Return (x, y) of the center of cell containing provided text 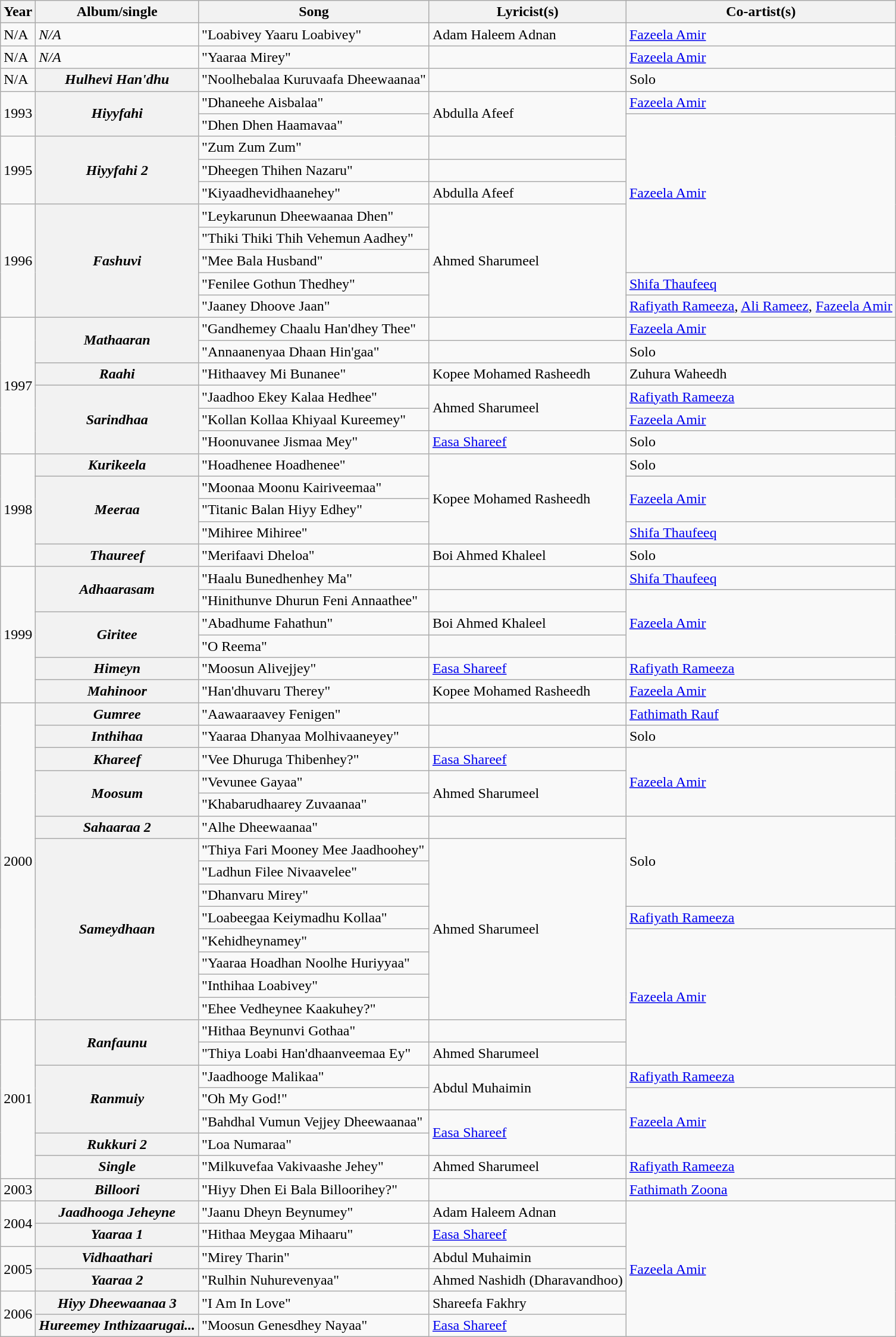
Mahinoor (117, 691)
"Abadhume Fahathun" (314, 623)
"Ladhun Filee Nivaavelee" (314, 872)
"Yaaraa Hoadhan Noolhe Huriyyaa" (314, 963)
"Moosun Genesdhey Nayaa" (314, 1325)
Sameydhaan (117, 929)
Song (314, 12)
"Kiyaadhevidhaanehey" (314, 193)
"Kehidheynamey" (314, 940)
"Ehee Vedheynee Kaakuhey?" (314, 1009)
Kurikeela (117, 465)
Rafiyath Rameeza, Ali Rameez, Fazeela Amir (760, 306)
Himeyn (117, 669)
Giritee (117, 634)
2004 (18, 1223)
"Dheegen Thihen Nazaru" (314, 170)
Co-artist(s) (760, 12)
"Han'dhuvaru Therey" (314, 691)
"Jaaney Dhoove Jaan" (314, 306)
Lyricist(s) (527, 12)
Adhaarasam (117, 589)
"I Am In Love" (314, 1302)
"Hithaa Meygaa Mihaaru" (314, 1235)
"Oh My God!" (314, 1099)
"Mee Bala Husband" (314, 261)
2003 (18, 1189)
Khareef (117, 759)
Fathimath Rauf (760, 714)
"Inthihaa Loabivey" (314, 985)
Jaadhooga Jeheyne (117, 1212)
1995 (18, 170)
"Hithaavey Mi Bunanee" (314, 374)
2000 (18, 862)
"Jaadhooge Malikaa" (314, 1076)
"Hoonuvanee Jismaa Mey" (314, 442)
"Haalu Bunedhenhey Ma" (314, 578)
"Dhanvaru Mirey" (314, 895)
Hureemey Inthizaarugai... (117, 1325)
"O Reema" (314, 646)
"Gandhemey Chaalu Han'dhey Thee" (314, 329)
Gumree (117, 714)
"Vee Dhuruga Thibenhey?" (314, 759)
Mathaaran (117, 340)
Rukkuri 2 (117, 1144)
Shareefa Fakhry (527, 1302)
"Rulhin Nuhurevenyaa" (314, 1280)
"Moosun Alivejjey" (314, 669)
"Dhaneehe Aisbalaa" (314, 102)
"Aawaaraavey Fenigen" (314, 714)
2006 (18, 1314)
"Dhen Dhen Haamavaa" (314, 125)
Raahi (117, 374)
"Loabeegaa Keiymadhu Kollaa" (314, 918)
"Hithaa Beynunvi Gothaa" (314, 1031)
"Hoadhenee Hoadhenee" (314, 465)
Yaaraa 2 (117, 1280)
Ranfaunu (117, 1042)
1998 (18, 510)
Billoori (117, 1189)
Thaureef (117, 555)
Vidhaathari (117, 1257)
Hulhevi Han'dhu (117, 80)
"Thiya Loabi Han'dhaanveemaa Ey" (314, 1054)
"Thiya Fari Mooney Mee Jaadhoohey" (314, 850)
1993 (18, 114)
Album/single (117, 12)
Inthihaa (117, 737)
Hiyyfahi (117, 114)
1997 (18, 386)
"Kollan Kollaa Khiyaal Kureemey" (314, 419)
"Vevunee Gayaa" (314, 782)
"Titanic Balan Hiyy Edhey" (314, 510)
Hiyyfahi 2 (117, 170)
"Khabarudhaarey Zuvaanaa" (314, 804)
1999 (18, 634)
"Jaanu Dheyn Beynumey" (314, 1212)
"Milkuvefaa Vakivaashe Jehey" (314, 1167)
"Hiyy Dhen Ei Bala Billoorihey?" (314, 1189)
Year (18, 12)
"Jaadhoo Ekey Kalaa Hedhee" (314, 397)
Meeraa (117, 510)
"Fenilee Gothun Thedhey" (314, 284)
Ahmed Nashidh (Dharavandhoo) (527, 1280)
"Noolhebalaa Kuruvaafa Dheewaanaa" (314, 80)
2001 (18, 1099)
2005 (18, 1269)
Moosum (117, 793)
Yaaraa 1 (117, 1235)
"Merifaavi Dheloa" (314, 555)
"Yaaraa Dhanyaa Molhivaaneyey" (314, 737)
"Moonaa Moonu Kairiveemaa" (314, 487)
Fashuvi (117, 261)
Zuhura Waheedh (760, 374)
Ranmuiy (117, 1099)
"Yaaraa Mirey" (314, 57)
Single (117, 1167)
Sahaaraa 2 (117, 827)
Sarindhaa (117, 419)
"Mirey Tharin" (314, 1257)
"Leykarunun Dheewaanaa Dhen" (314, 215)
Fathimath Zoona (760, 1189)
"Alhe Dheewaanaa" (314, 827)
"Hinithunve Dhurun Feni Annaathee" (314, 600)
"Loa Numaraa" (314, 1144)
"Annaanenyaa Dhaan Hin'gaa" (314, 352)
"Zum Zum Zum" (314, 148)
"Mihiree Mihiree" (314, 533)
1996 (18, 261)
"Loabivey Yaaru Loabivey" (314, 35)
Hiyy Dheewaanaa 3 (117, 1302)
"Thiki Thiki Thih Vehemun Aadhey" (314, 238)
"Bahdhal Vumun Vejjey Dheewaanaa" (314, 1122)
